Find where the given text appears and provide that cell's center as (x, y) coordinate. 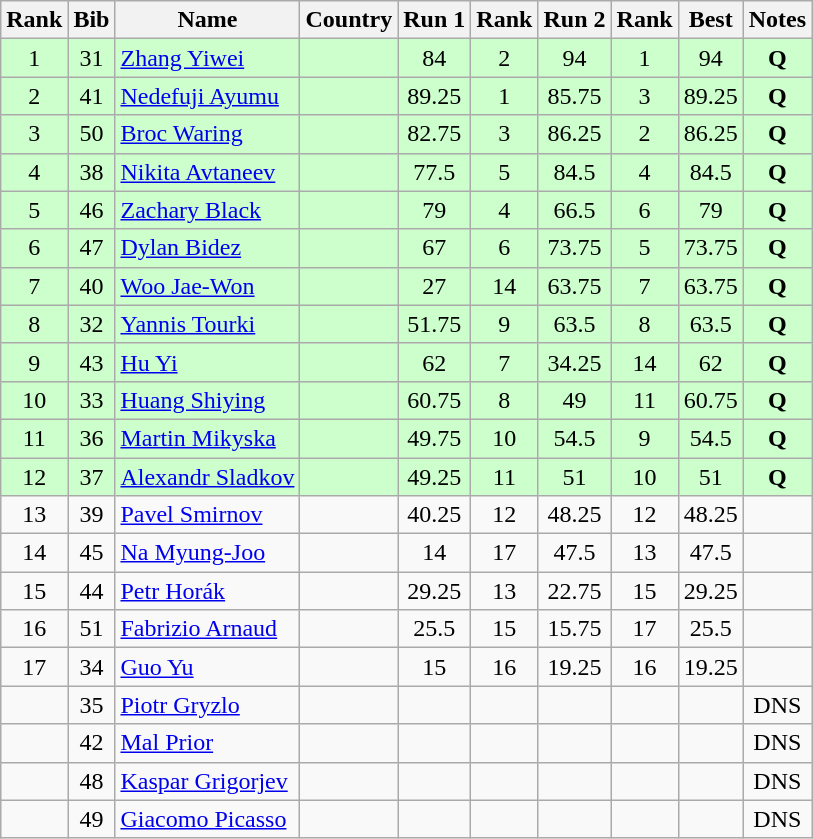
82.75 (434, 134)
77.5 (434, 172)
48 (92, 781)
85.75 (574, 96)
35 (92, 705)
Fabrizio Arnaud (208, 629)
42 (92, 743)
Zachary Black (208, 210)
Huang Shiying (208, 400)
Name (208, 20)
Bib (92, 20)
38 (92, 172)
Mal Prior (208, 743)
Run 2 (574, 20)
Notes (777, 20)
67 (434, 248)
36 (92, 438)
40.25 (434, 515)
15.75 (574, 629)
33 (92, 400)
44 (92, 591)
66.5 (574, 210)
31 (92, 58)
Guo Yu (208, 667)
Run 1 (434, 20)
Nikita Avtaneev (208, 172)
34.25 (574, 362)
40 (92, 286)
Pavel Smirnov (208, 515)
22.75 (574, 591)
Broc Waring (208, 134)
Best (710, 20)
Dylan Bidez (208, 248)
49.25 (434, 477)
51.75 (434, 324)
47 (92, 248)
Zhang Yiwei (208, 58)
39 (92, 515)
27 (434, 286)
43 (92, 362)
Piotr Gryzlo (208, 705)
Alexandr Sladkov (208, 477)
41 (92, 96)
49.75 (434, 438)
37 (92, 477)
46 (92, 210)
Na Myung-Joo (208, 553)
50 (92, 134)
Martin Mikyska (208, 438)
84 (434, 58)
Petr Horák (208, 591)
Country (349, 20)
Kaspar Grigorjev (208, 781)
45 (92, 553)
32 (92, 324)
Yannis Tourki (208, 324)
Woo Jae-Won (208, 286)
Giacomo Picasso (208, 819)
Nedefuji Ayumu (208, 96)
34 (92, 667)
Hu Yi (208, 362)
